Scan for the cell matching the given text and deliver its [X, Y] coordinate at center. 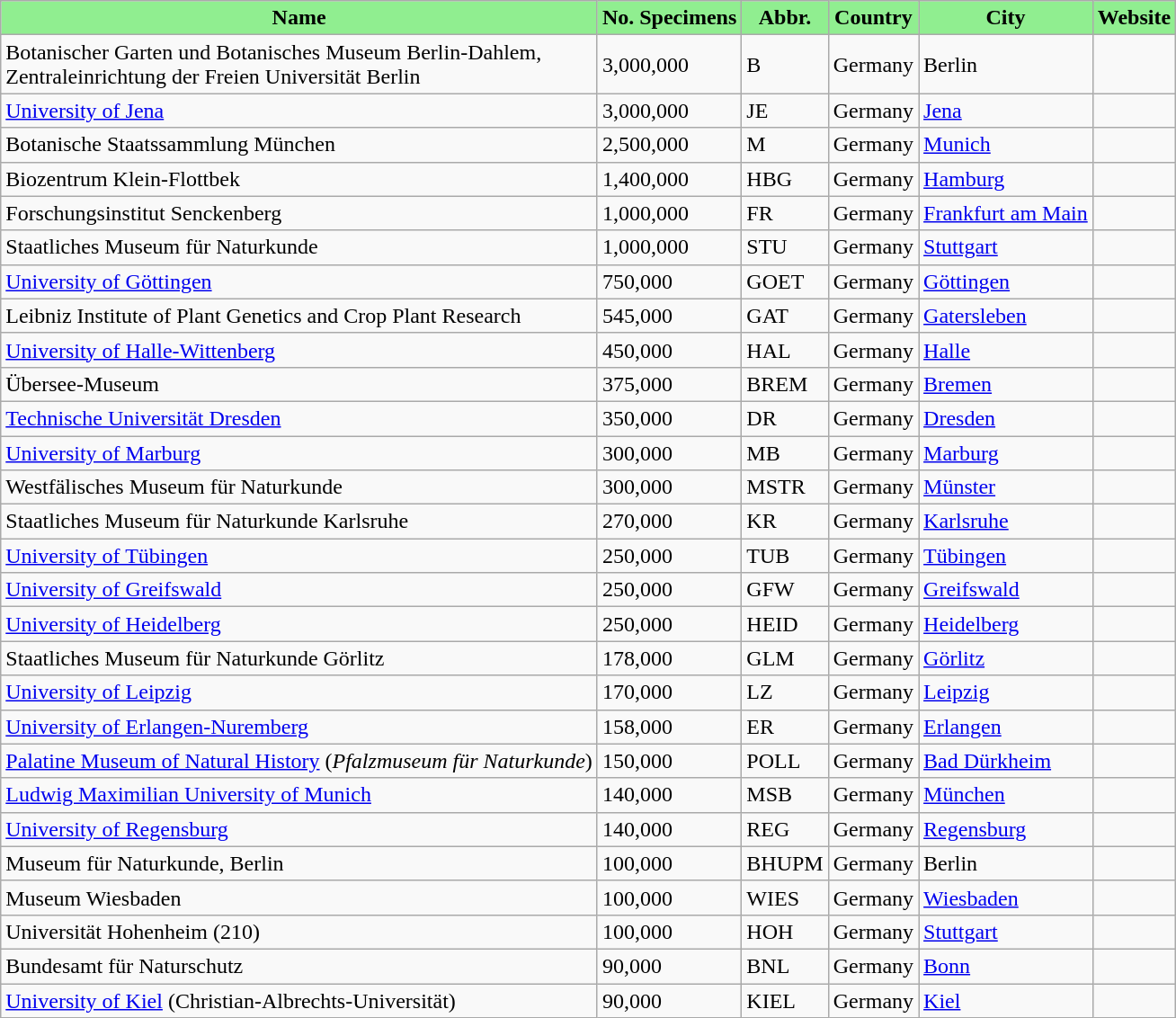
MSB [785, 795]
University of Marburg [299, 452]
Hamburg [1006, 179]
Marburg [1006, 452]
Palatine Museum of Natural History (Pfalzmuseum für Naturkunde) [299, 761]
Bad Dürkheim [1006, 761]
Biozentrum Klein-Flottbek [299, 179]
Abbr. [785, 18]
GOET [785, 281]
University of Erlangen-Nuremberg [299, 727]
GFW [785, 590]
MB [785, 452]
Leipzig [1006, 692]
Bremen [1006, 384]
150,000 [669, 761]
University of Jena [299, 111]
Halle [1006, 350]
Gatersleben [1006, 316]
TUB [785, 556]
HBG [785, 179]
Museum Wiesbaden [299, 897]
Botanische Staatssammlung München [299, 145]
Museum für Naturkunde, Berlin [299, 863]
Karlsruhe [1006, 522]
Westfälisches Museum für Naturkunde [299, 487]
Göttingen [1006, 281]
158,000 [669, 727]
KR [785, 522]
Staatliches Museum für Naturkunde Karlsruhe [299, 522]
Regensburg [1006, 829]
350,000 [669, 418]
HOH [785, 932]
University of Tübingen [299, 556]
Website [1134, 18]
Country [873, 18]
Bundesamt für Naturschutz [299, 966]
Kiel [1006, 1001]
Universität Hohenheim (210) [299, 932]
Wiesbaden [1006, 897]
München [1006, 795]
Staatliches Museum für Naturkunde Görlitz [299, 658]
University of Halle-Wittenberg [299, 350]
Görlitz [1006, 658]
POLL [785, 761]
2,500,000 [669, 145]
University of Greifswald [299, 590]
B [785, 65]
University of Heidelberg [299, 624]
University of Leipzig [299, 692]
Jena [1006, 111]
Munich [1006, 145]
WIES [785, 897]
University of Regensburg [299, 829]
Ludwig Maximilian University of Munich [299, 795]
HEID [785, 624]
Übersee-Museum [299, 384]
Tübingen [1006, 556]
LZ [785, 692]
Münster [1006, 487]
Botanischer Garten und Botanisches Museum Berlin-Dahlem,Zentraleinrichtung der Freien Universität Berlin [299, 65]
178,000 [669, 658]
Dresden [1006, 418]
BHUPM [785, 863]
BREM [785, 384]
GAT [785, 316]
REG [785, 829]
Erlangen [1006, 727]
STU [785, 247]
Forschungsinstitut Senckenberg [299, 213]
545,000 [669, 316]
Leibniz Institute of Plant Genetics and Crop Plant Research [299, 316]
270,000 [669, 522]
Frankfurt am Main [1006, 213]
BNL [785, 966]
Technische Universität Dresden [299, 418]
City [1006, 18]
1,400,000 [669, 179]
ER [785, 727]
GLM [785, 658]
450,000 [669, 350]
170,000 [669, 692]
Staatliches Museum für Naturkunde [299, 247]
MSTR [785, 487]
M [785, 145]
University of Göttingen [299, 281]
DR [785, 418]
FR [785, 213]
Heidelberg [1006, 624]
University of Kiel (Christian-Albrechts-Universität) [299, 1001]
Greifswald [1006, 590]
No. Specimens [669, 18]
Bonn [1006, 966]
KIEL [785, 1001]
HAL [785, 350]
375,000 [669, 384]
Name [299, 18]
JE [785, 111]
750,000 [669, 281]
